Detect which cell encompasses the target text, then output its (X, Y) center coordinate. 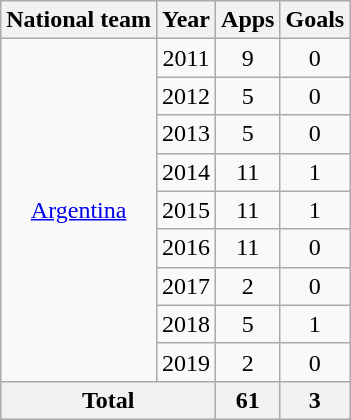
2014 (186, 172)
2015 (186, 210)
2017 (186, 286)
Year (186, 20)
Goals (315, 20)
61 (248, 400)
Apps (248, 20)
2016 (186, 248)
2019 (186, 362)
9 (248, 58)
Total (108, 400)
2018 (186, 324)
2013 (186, 134)
Argentina (79, 210)
2011 (186, 58)
3 (315, 400)
National team (79, 20)
2012 (186, 96)
